Capture the cell that displays the provided text and extract its (x, y) central coordinate. 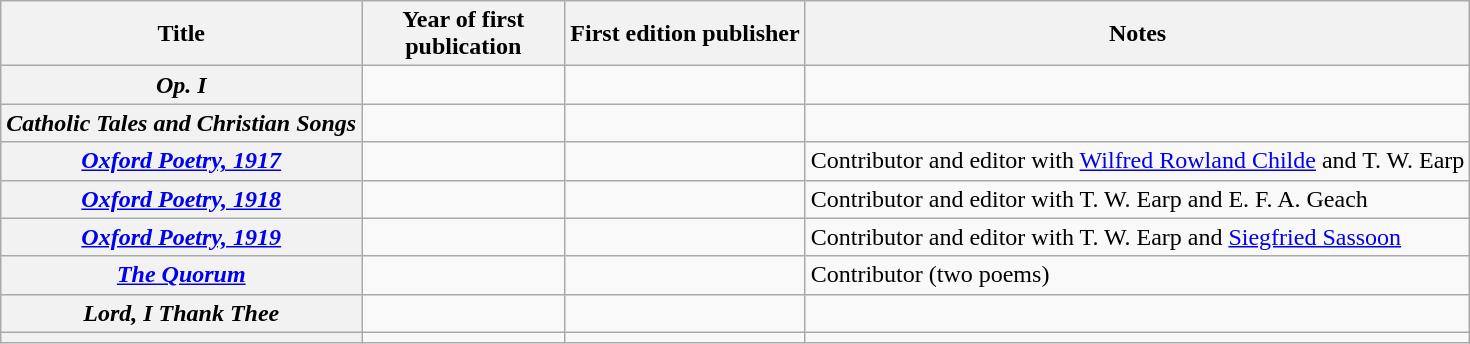
Title (182, 34)
Year of first publication (464, 34)
Lord, I Thank Thee (182, 313)
Contributor and editor with T. W. Earp and E. F. A. Geach (1138, 199)
Contributor and editor with T. W. Earp and Siegfried Sassoon (1138, 237)
Oxford Poetry, 1917 (182, 161)
Catholic Tales and Christian Songs (182, 123)
Op. I (182, 85)
The Quorum (182, 275)
First edition publisher (685, 34)
Contributor and editor with Wilfred Rowland Childe and T. W. Earp (1138, 161)
Oxford Poetry, 1919 (182, 237)
Notes (1138, 34)
Oxford Poetry, 1918 (182, 199)
Contributor (two poems) (1138, 275)
